Scan for the cell matching the given text and deliver its [x, y] coordinate at center. 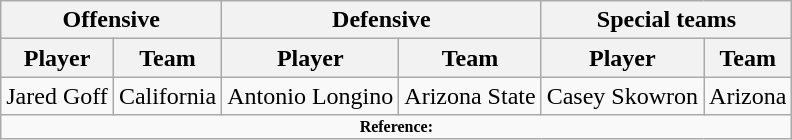
Special teams [666, 20]
Defensive [382, 20]
Antonio Longino [310, 96]
Arizona State [470, 96]
Arizona [748, 96]
California [167, 96]
Reference: [396, 127]
Offensive [112, 20]
Casey Skowron [622, 96]
Jared Goff [58, 96]
